Locate the cell with the specified text and output its [x, y] center coordinate. 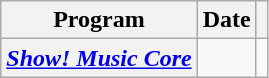
Program [99, 20]
Date [226, 20]
Show! Music Core [99, 58]
